Provide the [x, y] coordinate of the cell's center where the given text is located.  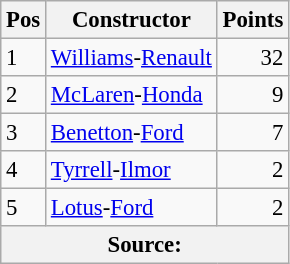
3 [24, 133]
Tyrrell-Ilmor [132, 170]
Source: [145, 245]
32 [252, 58]
Lotus-Ford [132, 208]
Pos [24, 20]
Constructor [132, 20]
5 [24, 208]
4 [24, 170]
Benetton-Ford [132, 133]
McLaren-Honda [132, 95]
7 [252, 133]
Points [252, 20]
9 [252, 95]
Williams-Renault [132, 58]
1 [24, 58]
